Output the (X, Y) coordinate of the center of the cell containing the given text.  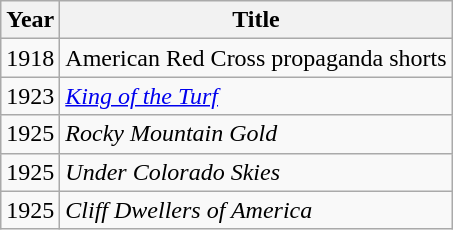
American Red Cross propaganda shorts (256, 58)
King of the Turf (256, 96)
Cliff Dwellers of America (256, 210)
Under Colorado Skies (256, 172)
Year (30, 20)
Rocky Mountain Gold (256, 134)
Title (256, 20)
1918 (30, 58)
1923 (30, 96)
